For the text-containing cell, return its midpoint in [x, y] coordinate format. 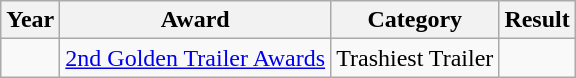
Category [415, 20]
Year [30, 20]
Award [196, 20]
Trashiest Trailer [415, 58]
2nd Golden Trailer Awards [196, 58]
Result [537, 20]
